For the text-containing cell, return its midpoint in [x, y] coordinate format. 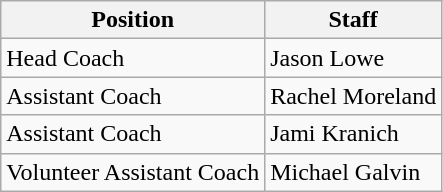
Michael Galvin [354, 172]
Staff [354, 20]
Position [133, 20]
Jason Lowe [354, 58]
Head Coach [133, 58]
Volunteer Assistant Coach [133, 172]
Rachel Moreland [354, 96]
Jami Kranich [354, 134]
